Identify which cell holds the provided text, then report its (x, y) central coordinate. 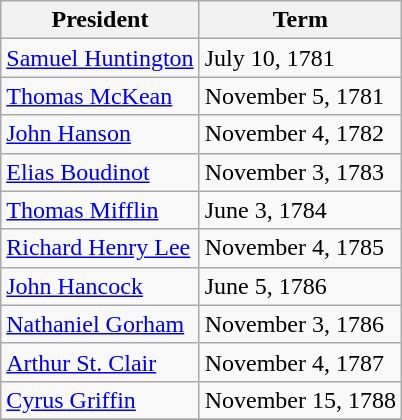
Nathaniel Gorham (100, 324)
November 5, 1781 (300, 96)
Samuel Huntington (100, 58)
Thomas Mifflin (100, 210)
November 4, 1785 (300, 248)
John Hanson (100, 134)
John Hancock (100, 286)
November 4, 1782 (300, 134)
Elias Boudinot (100, 172)
November 4, 1787 (300, 362)
November 15, 1788 (300, 400)
June 3, 1784 (300, 210)
President (100, 20)
Cyrus Griffin (100, 400)
Arthur St. Clair (100, 362)
July 10, 1781 (300, 58)
Term (300, 20)
November 3, 1783 (300, 172)
Thomas McKean (100, 96)
November 3, 1786 (300, 324)
June 5, 1786 (300, 286)
Richard Henry Lee (100, 248)
